Find where the given text appears and provide that cell's center as [X, Y] coordinate. 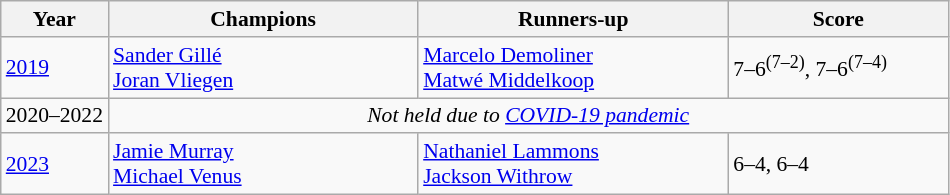
7–6(7–2), 7–6(7–4) [838, 68]
Year [54, 19]
2023 [54, 164]
Runners-up [573, 19]
2020–2022 [54, 116]
Champions [263, 19]
2019 [54, 68]
Not held due to COVID-19 pandemic [528, 116]
Marcelo Demoliner Matwé Middelkoop [573, 68]
Sander Gillé Joran Vliegen [263, 68]
Jamie Murray Michael Venus [263, 164]
Nathaniel Lammons Jackson Withrow [573, 164]
6–4, 6–4 [838, 164]
Score [838, 19]
